Determine the [x, y] coordinate at the center of the cell enclosing the given text.  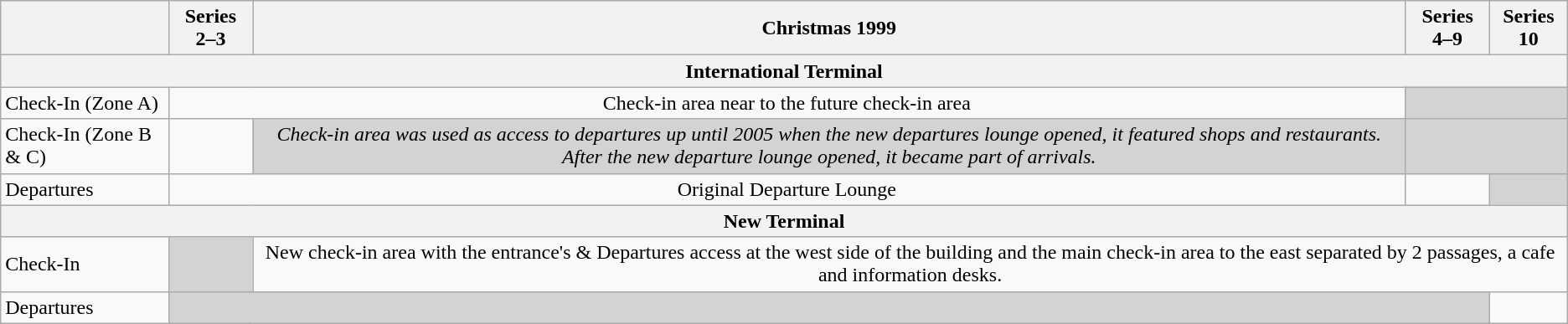
Check-In (Zone B & C) [85, 146]
Check-In [85, 265]
New Terminal [784, 221]
Series 10 [1529, 28]
Original Departure Lounge [787, 189]
Series 4–9 [1447, 28]
Christmas 1999 [829, 28]
Check-In (Zone A) [85, 103]
Check-in area near to the future check-in area [787, 103]
International Terminal [784, 71]
Series 2–3 [211, 28]
